Capture the cell that displays the provided text and extract its [X, Y] central coordinate. 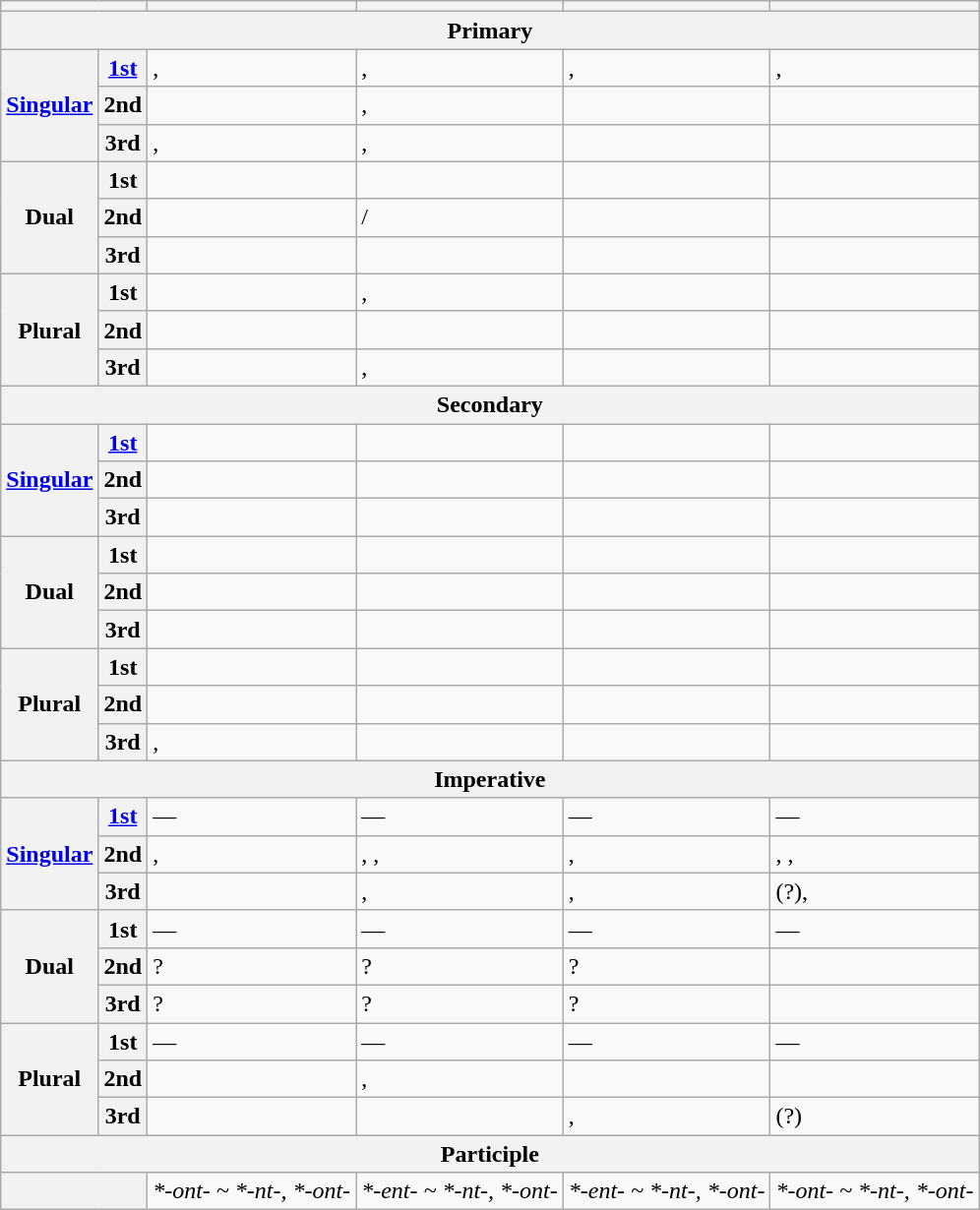
(?), [875, 891]
Secondary [490, 404]
Participle [490, 1154]
(?) [875, 1117]
Imperative [490, 779]
/ [460, 217]
Primary [490, 30]
